Determine the (x, y) coordinate at the center of the cell enclosing the given text.  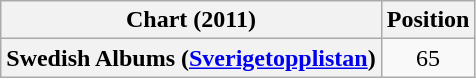
65 (428, 58)
Chart (2011) (191, 20)
Position (428, 20)
Swedish Albums (Sverigetopplistan) (191, 58)
